Capture the cell that displays the provided text and extract its (X, Y) central coordinate. 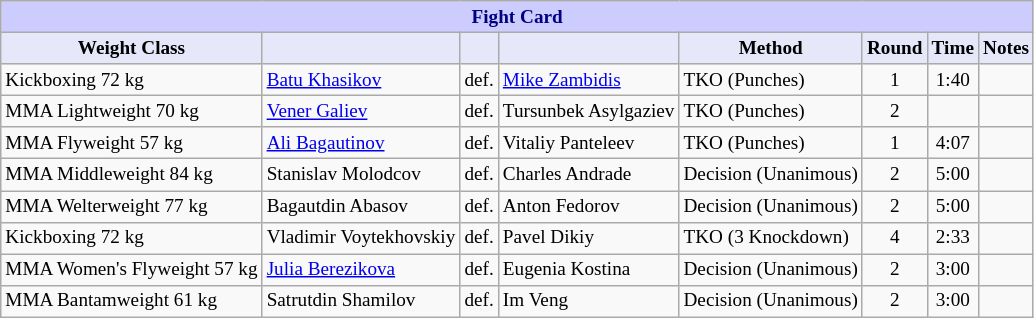
2:33 (952, 238)
Batu Khasikov (361, 80)
Vladimir Voytekhovskiy (361, 238)
Vitaliy Panteleev (588, 143)
Pavel Dikiy (588, 238)
1:40 (952, 80)
Charles Andrade (588, 175)
Vener Galiev (361, 111)
Ali Bagautinov (361, 143)
Julia Berezikova (361, 270)
MMA Lightweight 70 kg (132, 111)
Im Veng (588, 301)
Stanislav Molodcov (361, 175)
MMA Middleweight 84 kg (132, 175)
Mike Zambidis (588, 80)
Notes (1006, 48)
MMA Bantamweight 61 kg (132, 301)
MMA Flyweight 57 kg (132, 143)
Time (952, 48)
4:07 (952, 143)
Fight Card (518, 17)
Tursunbek Asylgaziev (588, 111)
MMA Women's Flyweight 57 kg (132, 270)
Bagautdin Abasov (361, 206)
MMA Welterweight 77 kg (132, 206)
4 (894, 238)
Weight Class (132, 48)
Eugenia Kostina (588, 270)
TKO (3 Knockdown) (770, 238)
Anton Fedorov (588, 206)
Satrutdin Shamilov (361, 301)
Round (894, 48)
Method (770, 48)
